Extract the (x, y) coordinate from the center of the cell holding the provided text.  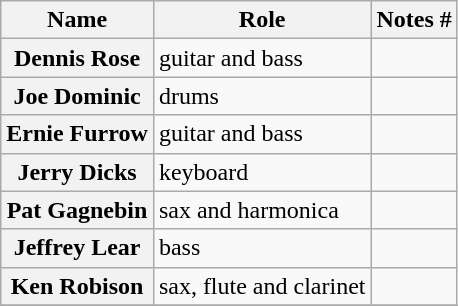
drums (262, 96)
sax, flute and clarinet (262, 286)
Role (262, 20)
Ernie Furrow (78, 134)
Joe Dominic (78, 96)
Dennis Rose (78, 58)
keyboard (262, 172)
Name (78, 20)
Ken Robison (78, 286)
Jeffrey Lear (78, 248)
Pat Gagnebin (78, 210)
bass (262, 248)
Jerry Dicks (78, 172)
sax and harmonica (262, 210)
Notes # (414, 20)
